Output the [X, Y] coordinate of the center of the cell containing the given text.  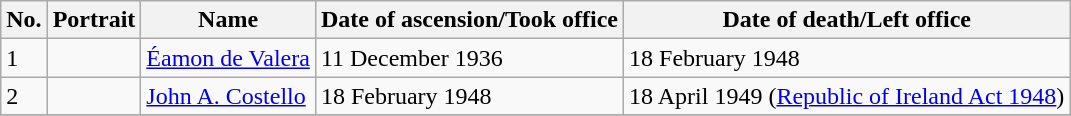
Date of ascension/Took office [469, 20]
Date of death/Left office [847, 20]
No. [24, 20]
John A. Costello [228, 96]
Portrait [94, 20]
Name [228, 20]
1 [24, 58]
18 April 1949 (Republic of Ireland Act 1948) [847, 96]
11 December 1936 [469, 58]
2 [24, 96]
Éamon de Valera [228, 58]
